Pinpoint the cell where the given text exists, returning its (x, y) midpoint coordinate. 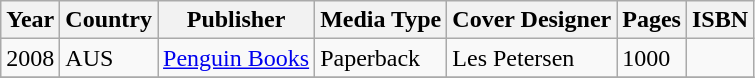
Paperback (381, 58)
Media Type (381, 20)
Cover Designer (532, 20)
ISBN (720, 20)
Publisher (236, 20)
AUS (109, 58)
Pages (652, 20)
Penguin Books (236, 58)
Country (109, 20)
2008 (30, 58)
Les Petersen (532, 58)
Year (30, 20)
1000 (652, 58)
